Pinpoint the cell where the given text exists, returning its (x, y) midpoint coordinate. 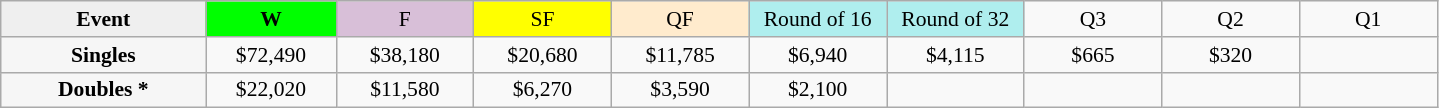
Round of 16 (818, 19)
Q1 (1368, 19)
SF (543, 19)
$3,590 (680, 90)
$72,490 (271, 55)
Singles (104, 55)
QF (680, 19)
$4,115 (955, 55)
Round of 32 (955, 19)
$20,680 (543, 55)
$320 (1231, 55)
W (271, 19)
$665 (1093, 55)
$6,270 (543, 90)
Q3 (1093, 19)
Doubles * (104, 90)
$38,180 (405, 55)
F (405, 19)
Q2 (1231, 19)
$22,020 (271, 90)
$2,100 (818, 90)
Event (104, 19)
$11,580 (405, 90)
$11,785 (680, 55)
$6,940 (818, 55)
